Determine the [x, y] coordinate at the center of the cell enclosing the given text.  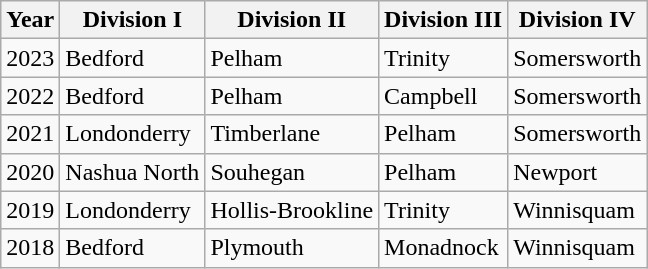
2021 [30, 134]
Year [30, 20]
Nashua North [132, 172]
Monadnock [444, 248]
Division I [132, 20]
2018 [30, 248]
2023 [30, 58]
Hollis-Brookline [292, 210]
Plymouth [292, 248]
Campbell [444, 96]
2020 [30, 172]
Newport [578, 172]
Timberlane [292, 134]
Souhegan [292, 172]
Division IV [578, 20]
2022 [30, 96]
Division II [292, 20]
Division III [444, 20]
2019 [30, 210]
